Extract the (x, y) coordinate from the center of the cell holding the provided text.  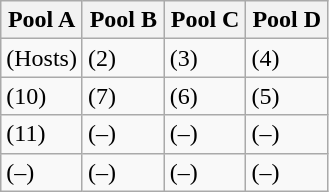
(10) (42, 96)
(11) (42, 134)
(7) (123, 96)
Pool B (123, 20)
(Hosts) (42, 58)
(3) (205, 58)
(5) (287, 96)
Pool D (287, 20)
Pool A (42, 20)
(6) (205, 96)
Pool C (205, 20)
(2) (123, 58)
(4) (287, 58)
